Extract the [x, y] coordinate from the center of the cell holding the provided text.  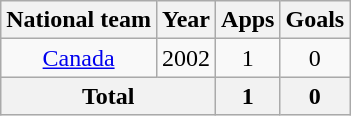
Total [108, 96]
2002 [186, 58]
Apps [248, 20]
Canada [79, 58]
National team [79, 20]
Goals [315, 20]
Year [186, 20]
